Determine the (x, y) coordinate at the center of the cell enclosing the given text.  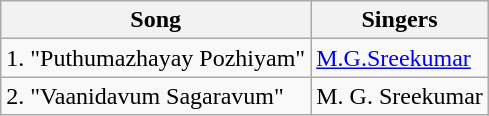
2. "Vaanidavum Sagaravum" (156, 96)
M.G.Sreekumar (400, 58)
M. G. Sreekumar (400, 96)
Song (156, 20)
1. "Puthumazhayay Pozhiyam" (156, 58)
Singers (400, 20)
